Capture the cell that displays the provided text and extract its (X, Y) central coordinate. 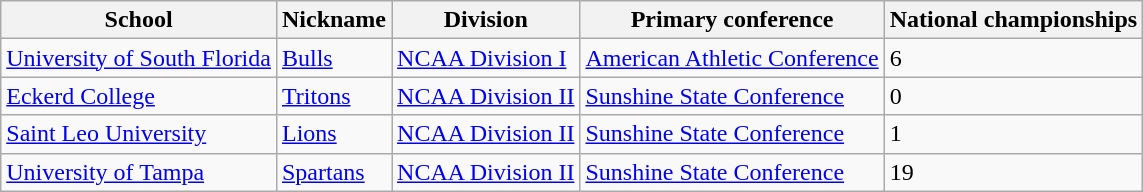
Tritons (334, 96)
Spartans (334, 172)
Nickname (334, 20)
Bulls (334, 58)
1 (1013, 134)
Division (486, 20)
6 (1013, 58)
National championships (1013, 20)
Eckerd College (139, 96)
American Athletic Conference (732, 58)
Lions (334, 134)
University of Tampa (139, 172)
University of South Florida (139, 58)
Primary conference (732, 20)
School (139, 20)
NCAA Division I (486, 58)
Saint Leo University (139, 134)
19 (1013, 172)
0 (1013, 96)
